For the text-containing cell, return its midpoint in [X, Y] coordinate format. 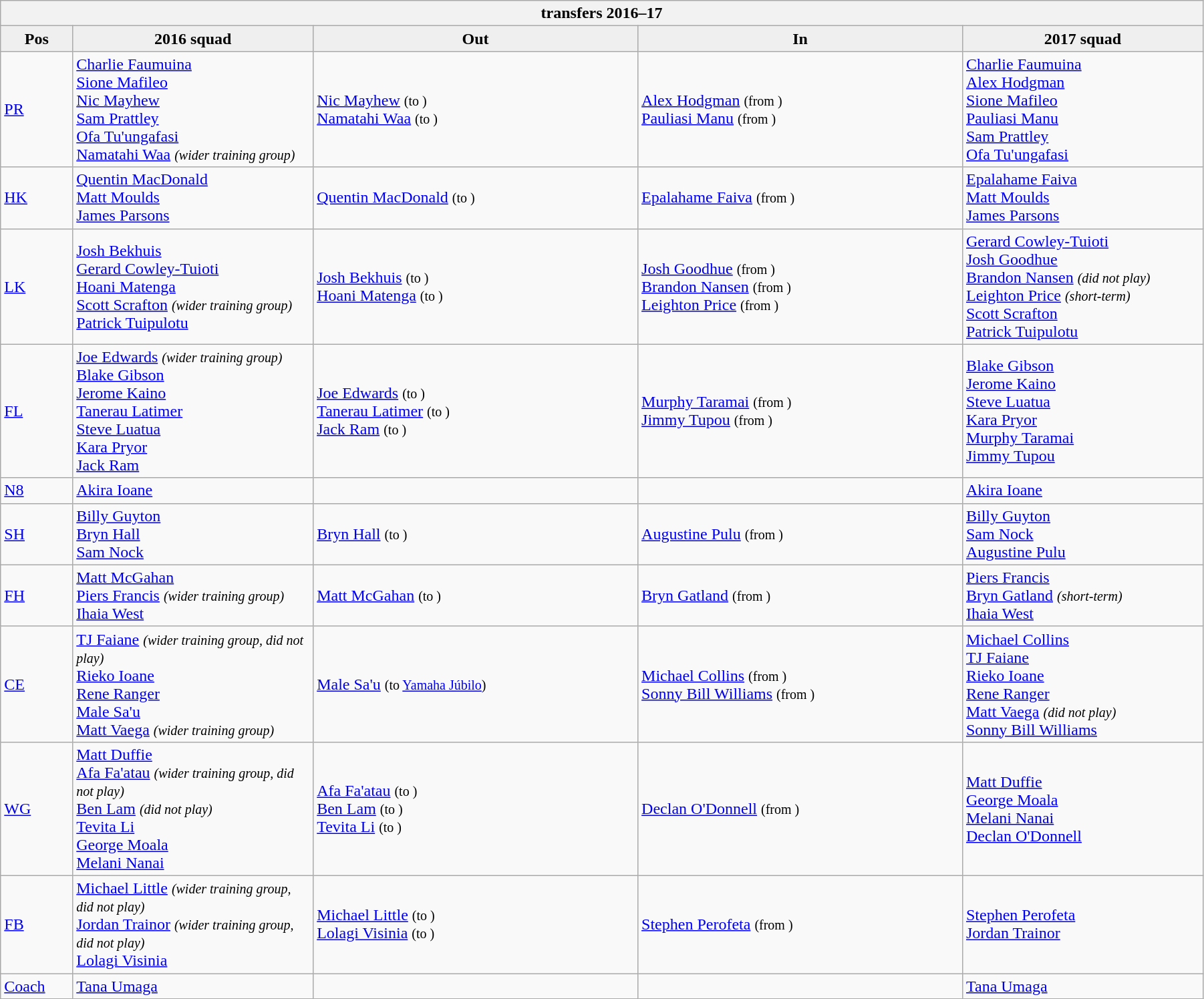
Josh Bekhuis (to ) Hoani Matenga (to ) [476, 286]
Charlie Faumuina Sione Mafileo Nic Mayhew Sam Prattley Ofa Tu'ungafasi Namatahi Waa (wider training group) [193, 110]
2016 squad [193, 39]
LK [37, 286]
Michael Little (to ) Lolagi Visinia (to ) [476, 924]
Joe Edwards (to ) Tanerau Latimer (to ) Jack Ram (to ) [476, 411]
FH [37, 595]
Matt McGahan (to ) [476, 595]
TJ Faiane (wider training group, did not play) Rieko Ioane Rene Ranger Male Sa'u Matt Vaega (wider training group) [193, 684]
Piers Francis Bryn Gatland (short-term) Ihaia West [1082, 595]
Billy Guyton Sam Nock Augustine Pulu [1082, 534]
Quentin MacDonald (to ) [476, 198]
N8 [37, 490]
SH [37, 534]
Stephen Perofeta (from ) [800, 924]
WG [37, 809]
2017 squad [1082, 39]
Josh Goodhue (from ) Brandon Nansen (from ) Leighton Price (from ) [800, 286]
PR [37, 110]
Out [476, 39]
Blake Gibson Jerome Kaino Steve Luatua Kara Pryor Murphy Taramai Jimmy Tupou [1082, 411]
Gerard Cowley-Tuioti Josh Goodhue Brandon Nansen (did not play) Leighton Price (short-term) Scott Scrafton Patrick Tuipulotu [1082, 286]
Josh Bekhuis Gerard Cowley-Tuioti Hoani Matenga Scott Scrafton (wider training group) Patrick Tuipulotu [193, 286]
Michael Collins (from ) Sonny Bill Williams (from ) [800, 684]
Stephen Perofeta Jordan Trainor [1082, 924]
Joe Edwards (wider training group) Blake Gibson Jerome Kaino Tanerau Latimer Steve Luatua Kara Pryor Jack Ram [193, 411]
Bryn Hall (to ) [476, 534]
Matt Duffie Afa Fa'atau (wider training group, did not play) Ben Lam (did not play) Tevita Li George Moala Melani Nanai [193, 809]
CE [37, 684]
Declan O'Donnell (from ) [800, 809]
Michael Little (wider training group, did not play) Jordan Trainor (wider training group, did not play) Lolagi Visinia [193, 924]
Afa Fa'atau (to ) Ben Lam (to ) Tevita Li (to ) [476, 809]
transfers 2016–17 [602, 13]
Billy Guyton Bryn Hall Sam Nock [193, 534]
Epalahame Faiva (from ) [800, 198]
Coach [37, 986]
Charlie Faumuina Alex Hodgman Sione Mafileo Pauliasi Manu Sam Prattley Ofa Tu'ungafasi [1082, 110]
Murphy Taramai (from ) Jimmy Tupou (from ) [800, 411]
Quentin MacDonald Matt Moulds James Parsons [193, 198]
Male Sa'u (to Yamaha Júbilo) [476, 684]
Alex Hodgman (from ) Pauliasi Manu (from ) [800, 110]
Nic Mayhew (to ) Namatahi Waa (to ) [476, 110]
Epalahame Faiva Matt Moulds James Parsons [1082, 198]
Pos [37, 39]
In [800, 39]
FB [37, 924]
Bryn Gatland (from ) [800, 595]
Matt McGahan Piers Francis (wider training group) Ihaia West [193, 595]
Michael Collins TJ Faiane Rieko Ioane Rene Ranger Matt Vaega (did not play) Sonny Bill Williams [1082, 684]
Augustine Pulu (from ) [800, 534]
Matt Duffie George Moala Melani Nanai Declan O'Donnell [1082, 809]
FL [37, 411]
HK [37, 198]
